Capture the cell that displays the provided text and extract its [X, Y] central coordinate. 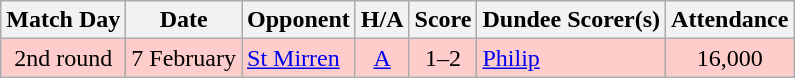
St Mirren [299, 58]
A [382, 58]
16,000 [730, 58]
Opponent [299, 20]
1–2 [443, 58]
2nd round [64, 58]
Attendance [730, 20]
Score [443, 20]
Date [184, 20]
7 February [184, 58]
H/A [382, 20]
Match Day [64, 20]
Philip [572, 58]
Dundee Scorer(s) [572, 20]
